Provide the [x, y] coordinate of the cell's center where the given text is located.  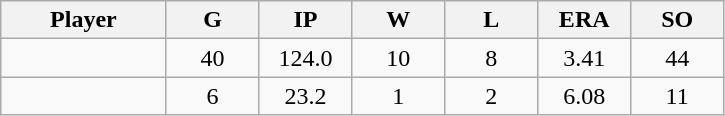
11 [678, 96]
3.41 [584, 58]
44 [678, 58]
W [398, 20]
ERA [584, 20]
40 [212, 58]
6.08 [584, 96]
L [492, 20]
2 [492, 96]
IP [306, 20]
23.2 [306, 96]
1 [398, 96]
8 [492, 58]
124.0 [306, 58]
G [212, 20]
10 [398, 58]
Player [84, 20]
6 [212, 96]
SO [678, 20]
